Locate the cell with the specified text and output its (x, y) center coordinate. 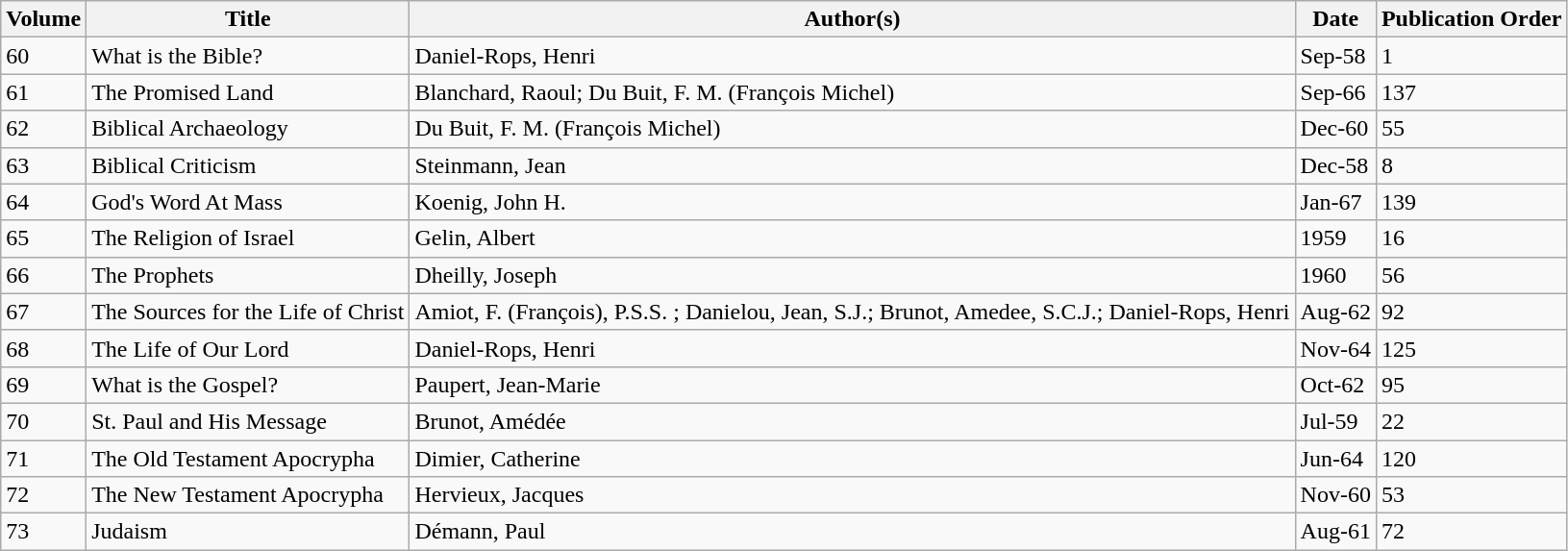
The Life of Our Lord (248, 348)
Hervieux, Jacques (852, 495)
Sep-58 (1335, 56)
Sep-66 (1335, 92)
73 (44, 532)
66 (44, 275)
68 (44, 348)
The Religion of Israel (248, 238)
Nov-60 (1335, 495)
Jan-67 (1335, 202)
1960 (1335, 275)
60 (44, 56)
70 (44, 421)
Aug-62 (1335, 312)
61 (44, 92)
God's Word At Mass (248, 202)
Blanchard, Raoul; Du Buit, F. M. (François Michel) (852, 92)
92 (1471, 312)
The Prophets (248, 275)
64 (44, 202)
65 (44, 238)
16 (1471, 238)
Brunot, Amédée (852, 421)
120 (1471, 459)
What is the Bible? (248, 56)
Aug-61 (1335, 532)
Du Buit, F. M. (François Michel) (852, 129)
Démann, Paul (852, 532)
55 (1471, 129)
Dec-60 (1335, 129)
Oct-62 (1335, 385)
Biblical Archaeology (248, 129)
1 (1471, 56)
Jun-64 (1335, 459)
Date (1335, 19)
Steinmann, Jean (852, 165)
Judaism (248, 532)
Amiot, F. (François), P.S.S. ; Danielou, Jean, S.J.; Brunot, Amedee, S.C.J.; Daniel-Rops, Henri (852, 312)
125 (1471, 348)
1959 (1335, 238)
95 (1471, 385)
The Old Testament Apocrypha (248, 459)
Dimier, Catherine (852, 459)
The New Testament Apocrypha (248, 495)
Dheilly, Joseph (852, 275)
71 (44, 459)
Volume (44, 19)
Title (248, 19)
67 (44, 312)
What is the Gospel? (248, 385)
Nov-64 (1335, 348)
63 (44, 165)
53 (1471, 495)
Publication Order (1471, 19)
The Promised Land (248, 92)
22 (1471, 421)
Biblical Criticism (248, 165)
137 (1471, 92)
The Sources for the Life of Christ (248, 312)
Gelin, Albert (852, 238)
Koenig, John H. (852, 202)
69 (44, 385)
Author(s) (852, 19)
8 (1471, 165)
St. Paul and His Message (248, 421)
56 (1471, 275)
Jul-59 (1335, 421)
Dec-58 (1335, 165)
Paupert, Jean-Marie (852, 385)
62 (44, 129)
139 (1471, 202)
